Output the [x, y] coordinate of the center of the cell containing the given text.  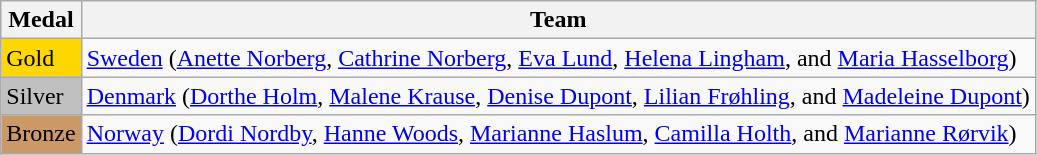
Denmark (Dorthe Holm, Malene Krause, Denise Dupont, Lilian Frøhling, and Madeleine Dupont) [558, 96]
Norway (Dordi Nordby, Hanne Woods, Marianne Haslum, Camilla Holth, and Marianne Rørvik) [558, 134]
Silver [41, 96]
Bronze [41, 134]
Gold [41, 58]
Medal [41, 20]
Sweden (Anette Norberg, Cathrine Norberg, Eva Lund, Helena Lingham, and Maria Hasselborg) [558, 58]
Team [558, 20]
